Output the [x, y] coordinate of the center of the cell containing the given text.  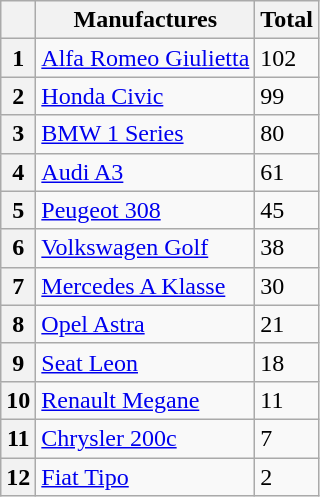
21 [287, 324]
12 [18, 477]
Alfa Romeo Giulietta [146, 58]
Honda Civic [146, 96]
6 [18, 248]
Mercedes A Klasse [146, 286]
102 [287, 58]
Chrysler 200c [146, 438]
Audi A3 [146, 172]
9 [18, 362]
4 [18, 172]
Total [287, 20]
BMW 1 Series [146, 134]
10 [18, 400]
Renault Megane [146, 400]
8 [18, 324]
5 [18, 210]
30 [287, 286]
3 [18, 134]
Manufactures [146, 20]
38 [287, 248]
61 [287, 172]
Peugeot 308 [146, 210]
1 [18, 58]
80 [287, 134]
Seat Leon [146, 362]
Volkswagen Golf [146, 248]
Fiat Tipo [146, 477]
18 [287, 362]
99 [287, 96]
Opel Astra [146, 324]
45 [287, 210]
